Capture the cell that displays the provided text and extract its [x, y] central coordinate. 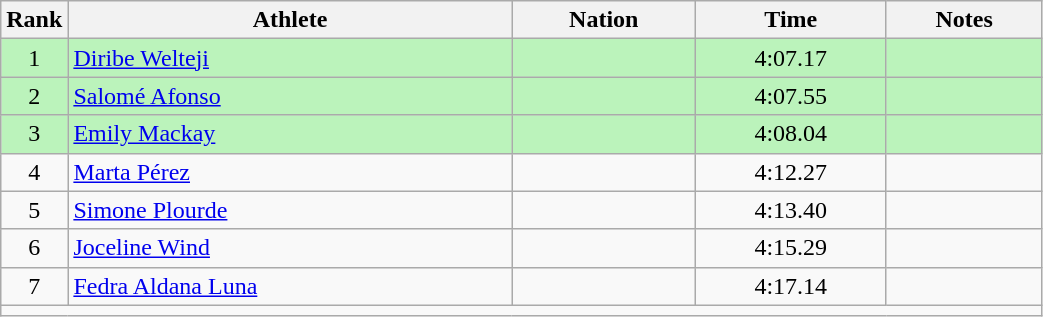
Diribe Welteji [290, 58]
Time [790, 20]
4:17.14 [790, 286]
Salomé Afonso [290, 96]
Marta Pérez [290, 172]
2 [34, 96]
5 [34, 210]
Nation [604, 20]
4:08.04 [790, 134]
4:13.40 [790, 210]
Notes [964, 20]
6 [34, 248]
Rank [34, 20]
Athlete [290, 20]
4 [34, 172]
Joceline Wind [290, 248]
7 [34, 286]
Simone Plourde [290, 210]
3 [34, 134]
4:15.29 [790, 248]
4:07.55 [790, 96]
4:07.17 [790, 58]
Emily Mackay [290, 134]
1 [34, 58]
4:12.27 [790, 172]
Fedra Aldana Luna [290, 286]
